Return [X, Y] of the center of cell containing provided text 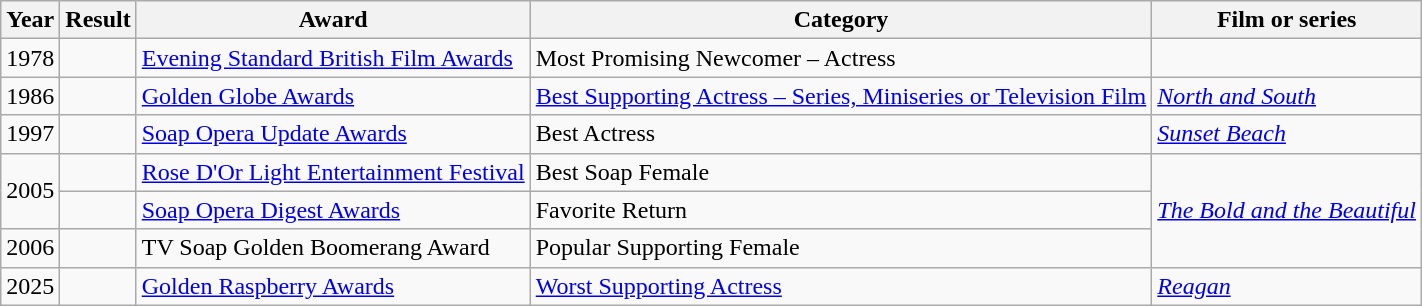
Favorite Return [841, 210]
TV Soap Golden Boomerang Award [333, 248]
Year [30, 20]
Award [333, 20]
Film or series [1287, 20]
Sunset Beach [1287, 134]
Reagan [1287, 286]
Most Promising Newcomer – Actress [841, 58]
1978 [30, 58]
Worst Supporting Actress [841, 286]
Result [98, 20]
Soap Opera Update Awards [333, 134]
Best Soap Female [841, 172]
Best Actress [841, 134]
Rose D'Or Light Entertainment Festival [333, 172]
Golden Globe Awards [333, 96]
Golden Raspberry Awards [333, 286]
2006 [30, 248]
Soap Opera Digest Awards [333, 210]
Category [841, 20]
North and South [1287, 96]
Best Supporting Actress – Series, Miniseries or Television Film [841, 96]
1986 [30, 96]
2025 [30, 286]
Popular Supporting Female [841, 248]
The Bold and the Beautiful [1287, 210]
2005 [30, 191]
1997 [30, 134]
Evening Standard British Film Awards [333, 58]
